For the text-containing cell, return its midpoint in (X, Y) coordinate format. 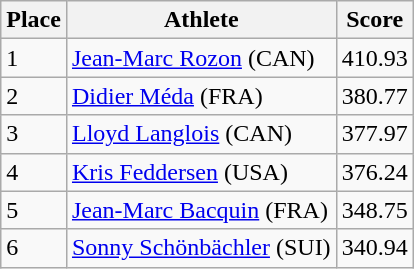
1 (34, 58)
340.94 (374, 248)
4 (34, 172)
Sonny Schönbächler (SUI) (201, 248)
Score (374, 20)
Athlete (201, 20)
Lloyd Langlois (CAN) (201, 134)
5 (34, 210)
380.77 (374, 96)
6 (34, 248)
348.75 (374, 210)
Kris Feddersen (USA) (201, 172)
376.24 (374, 172)
377.97 (374, 134)
3 (34, 134)
410.93 (374, 58)
2 (34, 96)
Jean-Marc Rozon (CAN) (201, 58)
Place (34, 20)
Jean-Marc Bacquin (FRA) (201, 210)
Didier Méda (FRA) (201, 96)
